Return (x, y) of the center of cell containing provided text 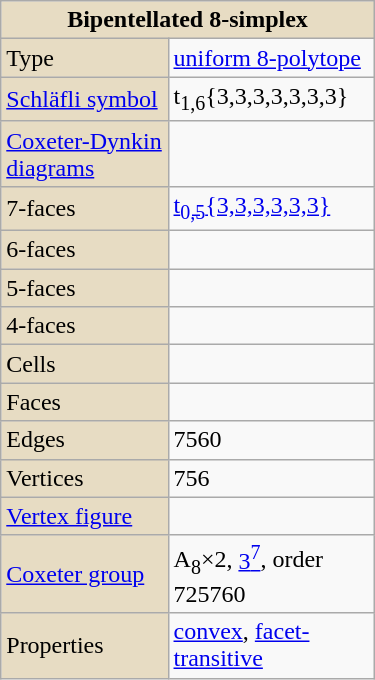
Schläfli symbol (84, 99)
756 (271, 478)
Vertex figure (84, 516)
Properties (84, 646)
convex, facet-transitive (271, 646)
t1,6{3,3,3,3,3,3,3} (271, 99)
6-faces (84, 250)
A8×2, 37, order 725760 (271, 574)
7560 (271, 440)
5-faces (84, 288)
4-faces (84, 326)
t0,5{3,3,3,3,3,3} (271, 208)
Vertices (84, 478)
Edges (84, 440)
uniform 8-polytope (271, 58)
Bipentellated 8-simplex (188, 20)
Cells (84, 364)
Coxeter-Dynkin diagrams (84, 154)
Faces (84, 402)
7-faces (84, 208)
Type (84, 58)
Coxeter group (84, 574)
